Extract the [X, Y] coordinate from the center of the cell holding the provided text.  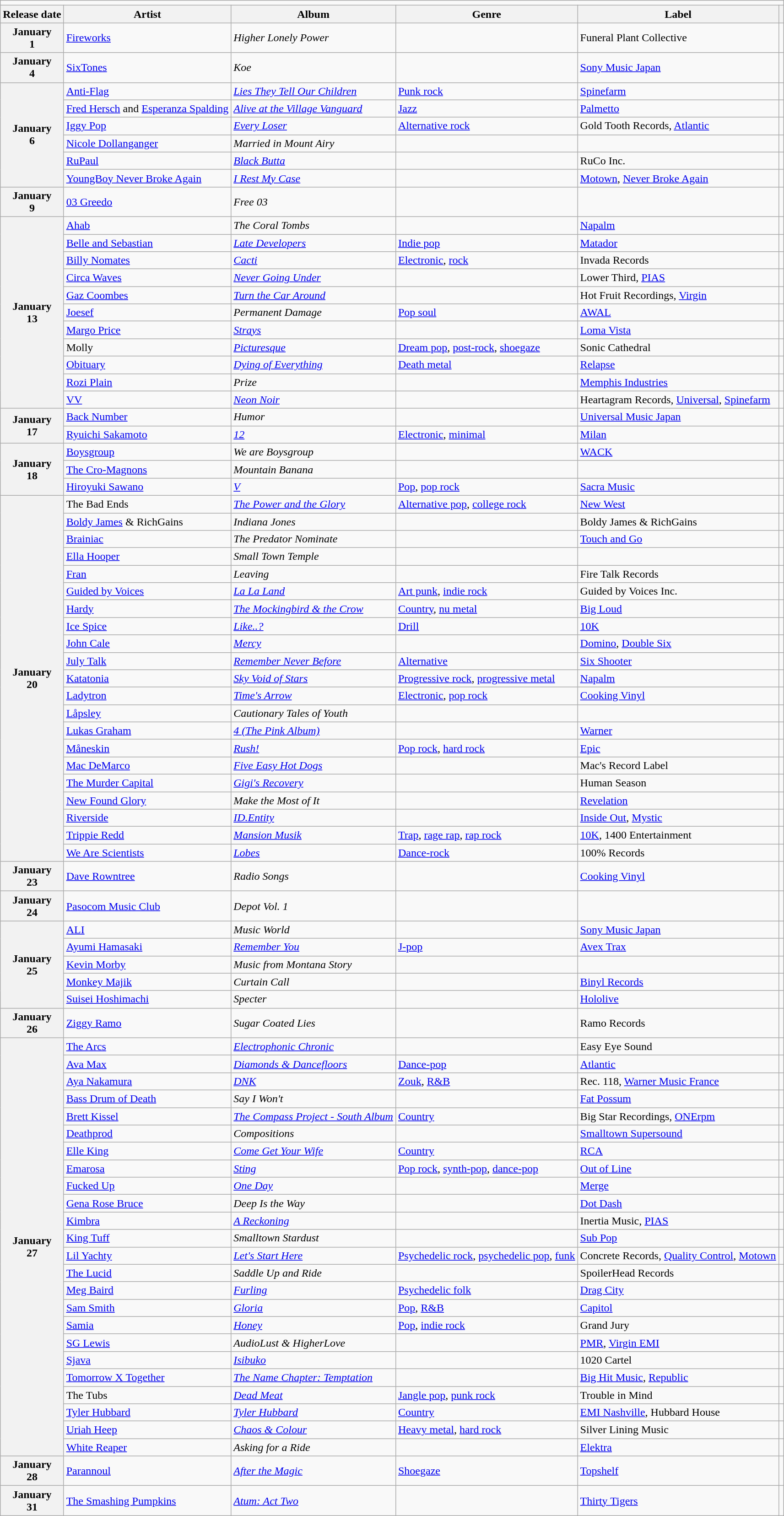
PMR, Virgin EMI [678, 1343]
Sam Smith [147, 1308]
Pop, pop rock [487, 487]
Nicole Dollanganger [147, 143]
Compositions [314, 1134]
Touch and Go [678, 539]
Come Get Your Wife [314, 1151]
Country, nu metal [487, 609]
Neon Noir [314, 400]
Fran [147, 574]
Riverside [147, 818]
The Compass Project - South Album [314, 1116]
Guided by Voices Inc. [678, 591]
Ayumi Hamasaki [147, 947]
January4 [32, 68]
Monkey Majik [147, 982]
Ziggy Ramo [147, 1023]
The Mockingbird & the Crow [314, 609]
Psychedelic rock, psychedelic pop, funk [487, 1256]
We are Boysgroup [314, 452]
Avex Trax [678, 947]
Trouble in Mind [678, 1395]
Samia [147, 1325]
January13 [32, 312]
Specter [314, 999]
Big Loud [678, 609]
Electronic, rock [487, 260]
DNK [314, 1081]
Circa Waves [147, 278]
10K [678, 626]
Capitol [678, 1308]
10K, 1400 Entertainment [678, 835]
ID.Entity [314, 818]
Fireworks [147, 38]
12 [314, 434]
Cautionary Tales of Youth [314, 713]
Jangle pop, punk rock [487, 1395]
Joesef [147, 313]
Alive at the Village Vanguard [314, 108]
Lies They Tell Our Children [314, 91]
Iggy Pop [147, 126]
Deep Is the Way [314, 1203]
Parannoul [147, 1471]
Time's Arrow [314, 696]
Fred Hersch and Esperanza Spalding [147, 108]
Turn the Car Around [314, 295]
Depot Vol. 1 [314, 906]
Music from Montana Story [314, 964]
Death metal [487, 365]
King Tuff [147, 1238]
January9 [32, 201]
Elektra [678, 1447]
Mountain Banana [314, 469]
Dance-pop [487, 1064]
January24 [32, 906]
Lobes [314, 853]
Sky Void of Stars [314, 678]
Ava Max [147, 1064]
Cacti [314, 260]
100% Records [678, 853]
Hiroyuki Sawano [147, 487]
Mac's Record Label [678, 765]
Brainiac [147, 539]
Pop rock, hard rock [487, 748]
Deathprod [147, 1134]
Saddle Up and Ride [314, 1273]
Picturesque [314, 347]
New West [678, 504]
Tomorrow X Together [147, 1377]
Rush! [314, 748]
Emarosa [147, 1169]
Trippie Redd [147, 835]
Sacra Music [678, 487]
Dying of Everything [314, 365]
The Predator Nominate [314, 539]
Alternative rock [487, 126]
Inertia Music, PIAS [678, 1221]
Remember Never Before [314, 661]
January6 [32, 135]
New Found Glory [147, 801]
Palmetto [678, 108]
Release date [32, 14]
Smalltown Supersound [678, 1134]
SpoilerHead Records [678, 1273]
Guided by Voices [147, 591]
Dance-rock [487, 853]
Matador [678, 243]
Asking for a Ride [314, 1447]
Gaz Coombes [147, 295]
Alternative pop, college rock [487, 504]
Uriah Heep [147, 1430]
Easy Eye Sound [678, 1046]
A Reckoning [314, 1221]
Human Season [678, 783]
Artist [147, 14]
Make the Most of It [314, 801]
Chaos & Colour [314, 1430]
Lukas Graham [147, 731]
Thirty Tigers [678, 1500]
Memphis Industries [678, 382]
We Are Scientists [147, 853]
Brett Kissel [147, 1116]
The Lucid [147, 1273]
Måneskin [147, 748]
4 (The Pink Album) [314, 731]
Electronic, minimal [487, 434]
Label [678, 14]
Concrete Records, Quality Control, Motown [678, 1256]
Big Hit Music, Republic [678, 1377]
Spinefarm [678, 91]
Fucked Up [147, 1186]
Alternative [487, 661]
Revelation [678, 801]
Warner [678, 731]
The Bad Ends [147, 504]
Dead Meat [314, 1395]
January1 [32, 38]
Ryuichi Sakamoto [147, 434]
Katatonia [147, 678]
Motown, Never Broke Again [678, 178]
Humor [314, 417]
AudioLust & HigherLove [314, 1343]
Sonic Cathedral [678, 347]
Every Loser [314, 126]
The Smashing Pumpkins [147, 1500]
AWAL [678, 313]
Higher Lonely Power [314, 38]
RuCo Inc. [678, 161]
Drill [487, 626]
Gloria [314, 1308]
Gena Rose Bruce [147, 1203]
Hot Fruit Recordings, Virgin [678, 295]
Never Going Under [314, 278]
Rozi Plain [147, 382]
Honey [314, 1325]
Lil Yachty [147, 1256]
Prize [314, 382]
January23 [32, 876]
Suisei Hoshimachi [147, 999]
VV [147, 400]
The Murder Capital [147, 783]
Indiana Jones [314, 521]
Invada Records [678, 260]
Mac DeMarco [147, 765]
Dream pop, post-rock, shoegaze [487, 347]
J-pop [487, 947]
Gigi's Recovery [314, 783]
Sub Pop [678, 1238]
Psychedelic folk [487, 1290]
After the Magic [314, 1471]
The Coral Tombs [314, 225]
ALI [147, 930]
Six Shooter [678, 661]
January28 [32, 1471]
Anti-Flag [147, 91]
Permanent Damage [314, 313]
Aya Nakamura [147, 1081]
SixTones [147, 68]
Fat Possum [678, 1099]
Epic [678, 748]
YoungBoy Never Broke Again [147, 178]
Pop, indie rock [487, 1325]
Small Town Temple [314, 557]
Ramo Records [678, 1023]
Let's Start Here [314, 1256]
January18 [32, 469]
Kevin Morby [147, 964]
03 Greedo [147, 201]
Koe [314, 68]
Hololive [678, 999]
White Reaper [147, 1447]
Pop, R&B [487, 1308]
Smalltown Stardust [314, 1238]
Elle King [147, 1151]
Trap, rage rap, rap rock [487, 835]
Strays [314, 330]
Kimbra [147, 1221]
Atlantic [678, 1064]
Rec. 118, Warner Music France [678, 1081]
V [314, 487]
The Name Chapter: Temptation [314, 1377]
Molly [147, 347]
Album [314, 14]
SG Lewis [147, 1343]
The Cro-Magnons [147, 469]
The Power and the Glory [314, 504]
Bass Drum of Death [147, 1099]
Merge [678, 1186]
Ice Spice [147, 626]
Out of Line [678, 1169]
Indie pop [487, 243]
Married in Mount Airy [314, 143]
Sugar Coated Lies [314, 1023]
The Arcs [147, 1046]
RuPaul [147, 161]
Relapse [678, 365]
Billy Nomates [147, 260]
Genre [487, 14]
Diamonds & Dancefloors [314, 1064]
The Tubs [147, 1395]
One Day [314, 1186]
January26 [32, 1023]
Jazz [487, 108]
Remember You [314, 947]
Shoegaze [487, 1471]
Zouk, R&B [487, 1081]
Isibuko [314, 1360]
Punk rock [487, 91]
Back Number [147, 417]
July Talk [147, 661]
Lower Third, PIAS [678, 278]
Late Developers [314, 243]
Belle and Sebastian [147, 243]
Radio Songs [314, 876]
Drag City [678, 1290]
EMI Nashville, Hubbard House [678, 1413]
Universal Music Japan [678, 417]
Sjava [147, 1360]
Electronic, pop rock [487, 696]
Leaving [314, 574]
Ahab [147, 225]
Art punk, indie rock [487, 591]
Ella Hooper [147, 557]
Big Star Recordings, ONErpm [678, 1116]
Pop soul [487, 313]
Like..? [314, 626]
Black Butta [314, 161]
Boysgroup [147, 452]
Margo Price [147, 330]
Mansion Musik [314, 835]
January27 [32, 1247]
I Rest My Case [314, 178]
Pop rock, synth-pop, dance-pop [487, 1169]
Binyl Records [678, 982]
Inside Out, Mystic [678, 818]
Dave Rowntree [147, 876]
January25 [32, 964]
Funeral Plant Collective [678, 38]
Loma Vista [678, 330]
Five Easy Hot Dogs [314, 765]
Topshelf [678, 1471]
RCA [678, 1151]
Mercy [314, 644]
Ladytron [147, 696]
Fire Talk Records [678, 574]
Domino, Double Six [678, 644]
Curtain Call [314, 982]
January31 [32, 1500]
Progressive rock, progressive metal [487, 678]
Furling [314, 1290]
Silver Lining Music [678, 1430]
January20 [32, 678]
Milan [678, 434]
Gold Tooth Records, Atlantic [678, 126]
Dot Dash [678, 1203]
Grand Jury [678, 1325]
WACK [678, 452]
John Cale [147, 644]
Låpsley [147, 713]
January17 [32, 426]
Obituary [147, 365]
Sting [314, 1169]
1020 Cartel [678, 1360]
Pasocom Music Club [147, 906]
Meg Baird [147, 1290]
Music World [314, 930]
La La Land [314, 591]
Heartagram Records, Universal, Spinefarm [678, 400]
Electrophonic Chronic [314, 1046]
Say I Won't [314, 1099]
Atum: Act Two [314, 1500]
Hardy [147, 609]
Heavy metal, hard rock [487, 1430]
Free 03 [314, 201]
